Locate the cell with the specified text and output its (x, y) center coordinate. 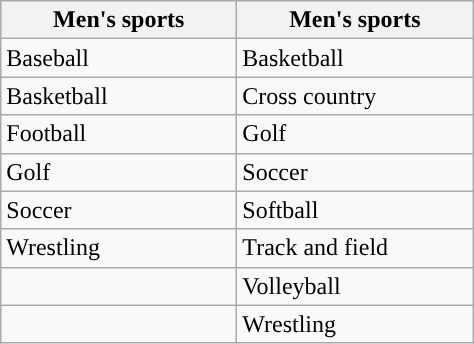
Volleyball (355, 286)
Softball (355, 210)
Track and field (355, 248)
Cross country (355, 96)
Football (119, 134)
Baseball (119, 58)
